Return the (x, y) coordinate for the center point of the cell that contains the specified text.  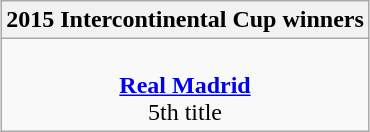
2015 Intercontinental Cup winners (186, 20)
Real Madrid 5th title (186, 85)
